Find where the given text appears and provide that cell's center as (X, Y) coordinate. 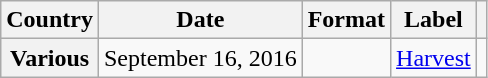
Date (200, 20)
September 16, 2016 (200, 58)
Country (50, 20)
Various (50, 58)
Format (346, 20)
Label (434, 20)
Harvest (434, 58)
